Provide the [x, y] coordinate of the cell's center where the given text is located.  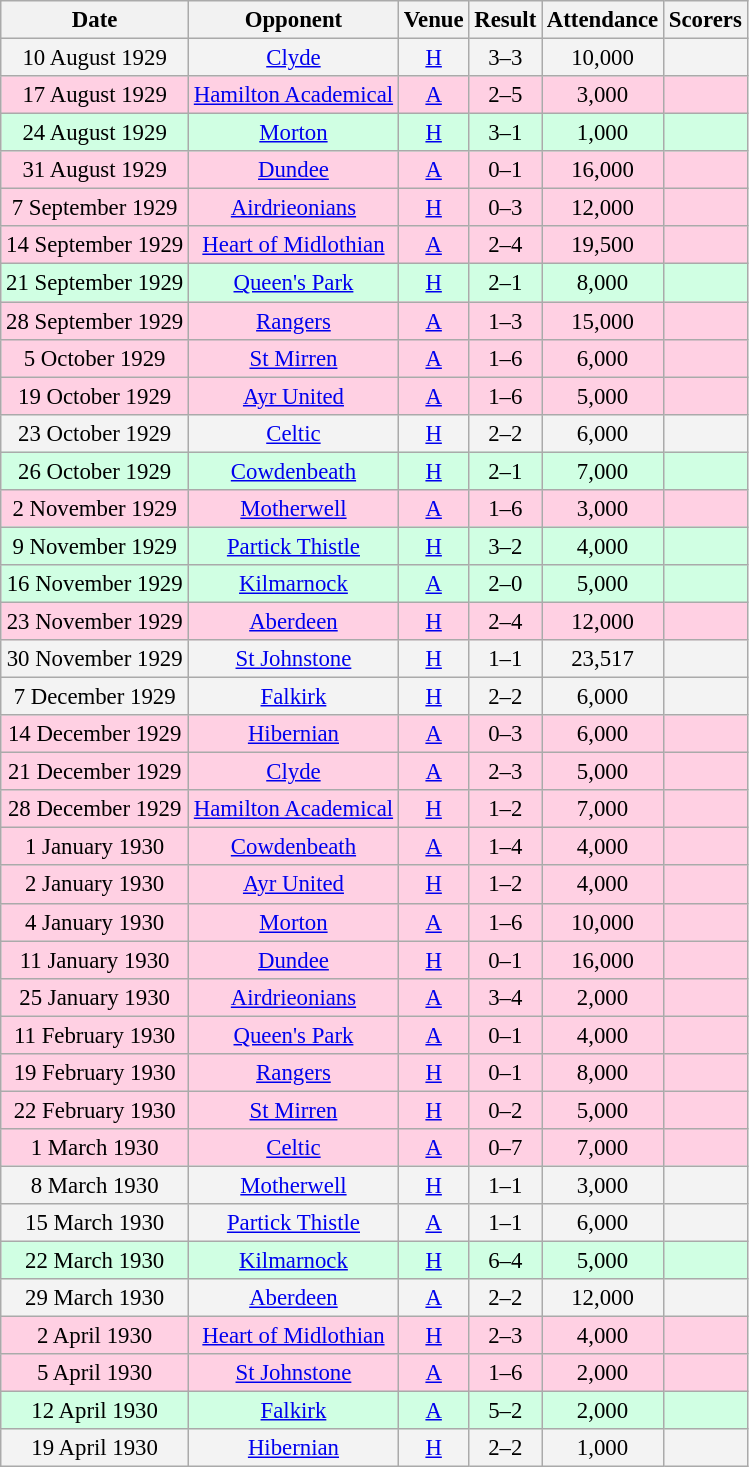
10 August 1929 [95, 58]
8 March 1930 [95, 1185]
6–4 [506, 1261]
19 February 1930 [95, 1073]
23 November 1929 [95, 621]
1 March 1930 [95, 1148]
3–2 [506, 546]
17 August 1929 [95, 95]
3–1 [506, 133]
5 October 1929 [95, 358]
0–7 [506, 1148]
1,000 [603, 133]
11 January 1930 [95, 960]
2–0 [506, 584]
21 September 1929 [95, 283]
Opponent [294, 20]
7 December 1929 [95, 697]
31 August 1929 [95, 170]
9 November 1929 [95, 546]
21 December 1929 [95, 772]
15,000 [603, 321]
14 December 1929 [95, 734]
29 March 1930 [95, 1298]
2 January 1930 [95, 885]
23 October 1929 [95, 433]
1–3 [506, 321]
1–4 [506, 847]
5–2 [506, 1411]
19 October 1929 [95, 396]
14 September 1929 [95, 245]
26 October 1929 [95, 471]
11 February 1930 [95, 1035]
3–3 [506, 58]
12 April 1930 [95, 1411]
22 February 1930 [95, 1110]
Scorers [705, 20]
28 September 1929 [95, 321]
19,500 [603, 245]
23,517 [603, 659]
24 August 1929 [95, 133]
1 January 1930 [95, 847]
Venue [434, 20]
Hibernian [294, 734]
28 December 1929 [95, 809]
25 January 1930 [95, 997]
30 November 1929 [95, 659]
22 March 1930 [95, 1261]
7 September 1929 [95, 208]
3–4 [506, 997]
16 November 1929 [95, 584]
2 November 1929 [95, 509]
0–2 [506, 1110]
Result [506, 20]
2–5 [506, 95]
2 April 1930 [95, 1336]
5 April 1930 [95, 1373]
Date [95, 20]
Attendance [603, 20]
15 March 1930 [95, 1223]
4 January 1930 [95, 922]
